Scan for the cell matching the given text and deliver its (X, Y) coordinate at center. 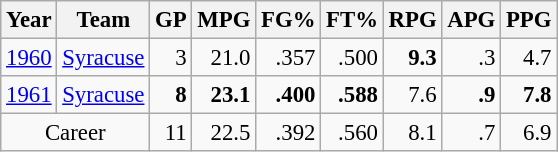
.7 (472, 133)
3 (171, 58)
.588 (352, 95)
11 (171, 133)
PPG (529, 20)
RPG (412, 20)
8.1 (412, 133)
23.1 (224, 95)
Team (104, 20)
.3 (472, 58)
.392 (288, 133)
7.8 (529, 95)
FT% (352, 20)
.9 (472, 95)
7.6 (412, 95)
4.7 (529, 58)
FG% (288, 20)
GP (171, 20)
22.5 (224, 133)
1961 (29, 95)
.400 (288, 95)
21.0 (224, 58)
9.3 (412, 58)
.500 (352, 58)
Career (76, 133)
1960 (29, 58)
Year (29, 20)
8 (171, 95)
APG (472, 20)
MPG (224, 20)
.560 (352, 133)
.357 (288, 58)
6.9 (529, 133)
